Output the (X, Y) coordinate of the center of the cell containing the given text.  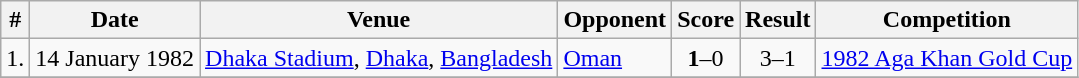
14 January 1982 (115, 58)
Oman (615, 58)
1–0 (706, 58)
3–1 (778, 58)
Venue (379, 20)
1. (16, 58)
Opponent (615, 20)
Date (115, 20)
Result (778, 20)
Dhaka Stadium, Dhaka, Bangladesh (379, 58)
Competition (947, 20)
1982 Aga Khan Gold Cup (947, 58)
# (16, 20)
Score (706, 20)
